For the text-containing cell, return its midpoint in (x, y) coordinate format. 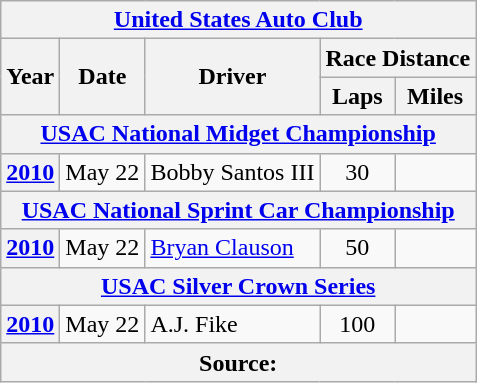
Bryan Clauson (232, 248)
Date (102, 77)
USAC Silver Crown Series (238, 286)
USAC National Sprint Car Championship (238, 210)
Laps (358, 96)
Miles (436, 96)
A.J. Fike (232, 324)
30 (358, 172)
100 (358, 324)
Driver (232, 77)
Race Distance (398, 58)
Source: (238, 362)
United States Auto Club (238, 20)
USAC National Midget Championship (238, 134)
50 (358, 248)
Bobby Santos III (232, 172)
Year (30, 77)
